For the text-containing cell, return its midpoint in [X, Y] coordinate format. 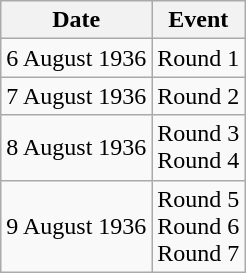
Date [76, 20]
Round 2 [198, 96]
Round 1 [198, 58]
Event [198, 20]
6 August 1936 [76, 58]
Round 3Round 4 [198, 148]
9 August 1936 [76, 226]
Round 5Round 6Round 7 [198, 226]
8 August 1936 [76, 148]
7 August 1936 [76, 96]
